Pinpoint the cell where the given text exists, returning its (X, Y) midpoint coordinate. 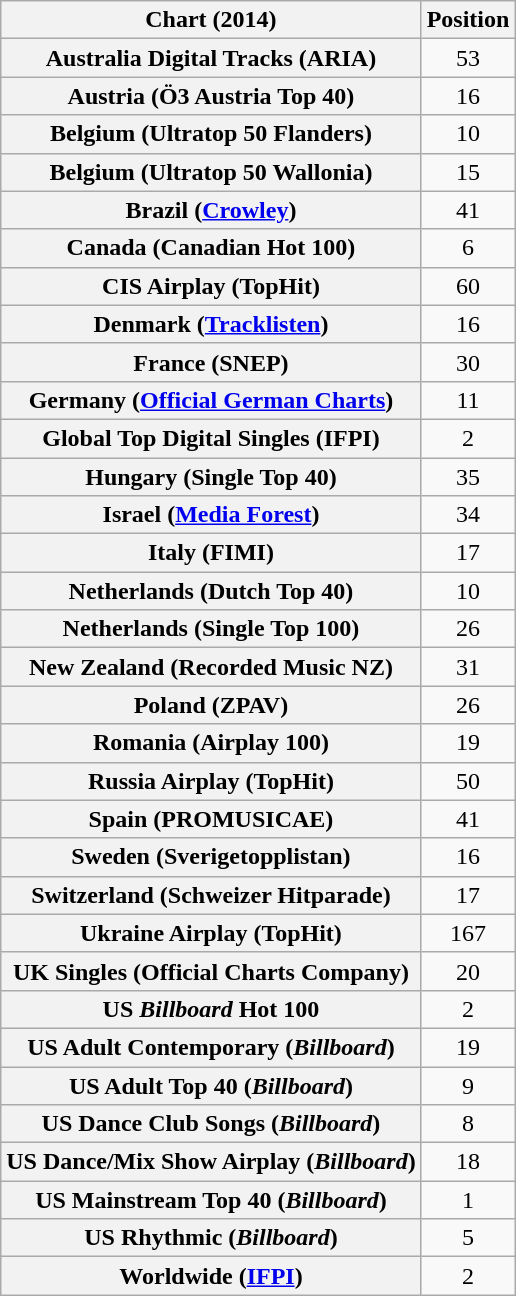
20 (468, 971)
France (SNEP) (211, 362)
Belgium (Ultratop 50 Wallonia) (211, 172)
US Adult Contemporary (Billboard) (211, 1047)
60 (468, 286)
CIS Airplay (TopHit) (211, 286)
Poland (ZPAV) (211, 705)
Australia Digital Tracks (ARIA) (211, 58)
Sweden (Sverigetopplistan) (211, 857)
UK Singles (Official Charts Company) (211, 971)
15 (468, 172)
50 (468, 781)
34 (468, 515)
Ukraine Airplay (TopHit) (211, 933)
US Dance/Mix Show Airplay (Billboard) (211, 1162)
US Billboard Hot 100 (211, 1009)
Netherlands (Dutch Top 40) (211, 591)
New Zealand (Recorded Music NZ) (211, 667)
Position (468, 20)
30 (468, 362)
US Mainstream Top 40 (Billboard) (211, 1200)
Worldwide (IFPI) (211, 1276)
Spain (PROMUSICAE) (211, 819)
Germany (Official German Charts) (211, 400)
Brazil (Crowley) (211, 210)
5 (468, 1238)
Netherlands (Single Top 100) (211, 629)
31 (468, 667)
Austria (Ö3 Austria Top 40) (211, 96)
Belgium (Ultratop 50 Flanders) (211, 134)
Chart (2014) (211, 20)
Israel (Media Forest) (211, 515)
US Adult Top 40 (Billboard) (211, 1085)
53 (468, 58)
9 (468, 1085)
167 (468, 933)
Hungary (Single Top 40) (211, 477)
18 (468, 1162)
Global Top Digital Singles (IFPI) (211, 438)
8 (468, 1124)
Italy (FIMI) (211, 553)
US Dance Club Songs (Billboard) (211, 1124)
35 (468, 477)
US Rhythmic (Billboard) (211, 1238)
Russia Airplay (TopHit) (211, 781)
1 (468, 1200)
Romania (Airplay 100) (211, 743)
Switzerland (Schweizer Hitparade) (211, 895)
11 (468, 400)
Canada (Canadian Hot 100) (211, 248)
6 (468, 248)
Denmark (Tracklisten) (211, 324)
